Extract the [X, Y] coordinate from the center of the cell holding the provided text.  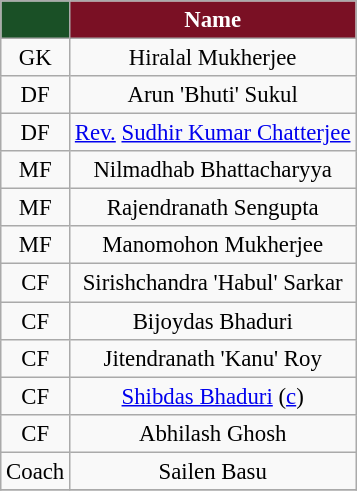
Name [213, 20]
Sirishchandra 'Habul' Sarkar [213, 283]
Hiralal Mukherjee [213, 58]
Nilmadhab Bhattacharyya [213, 170]
Arun 'Bhuti' Sukul [213, 95]
Sailen Basu [213, 471]
GK [36, 58]
Jitendranath 'Kanu' Roy [213, 358]
Abhilash Ghosh [213, 433]
Rev. Sudhir Kumar Chatterjee [213, 133]
Manomohon Mukherjee [213, 245]
Coach [36, 471]
Rajendranath Sengupta [213, 208]
Bijoydas Bhaduri [213, 321]
Shibdas Bhaduri (c) [213, 396]
